Scan for the cell matching the given text and deliver its [x, y] coordinate at center. 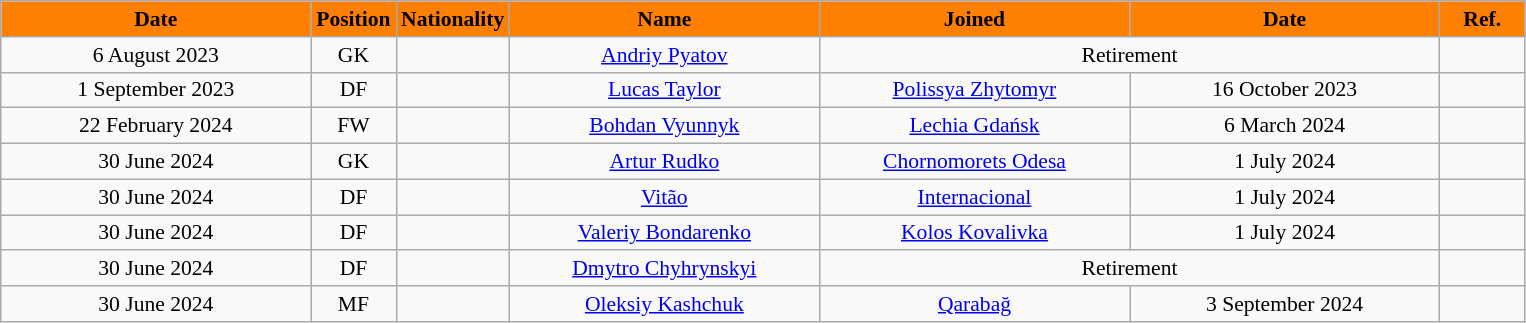
Nationality [452, 19]
Position [354, 19]
Andriy Pyatov [664, 55]
Name [664, 19]
Oleksiy Kashchuk [664, 304]
Polissya Zhytomyr [974, 90]
Artur Rudko [664, 162]
Internacional [974, 197]
MF [354, 304]
Lucas Taylor [664, 90]
Lechia Gdańsk [974, 126]
Dmytro Chyhrynskyi [664, 269]
6 August 2023 [156, 55]
6 March 2024 [1285, 126]
22 February 2024 [156, 126]
Valeriy Bondarenko [664, 233]
1 September 2023 [156, 90]
Ref. [1482, 19]
3 September 2024 [1285, 304]
Bohdan Vyunnyk [664, 126]
16 October 2023 [1285, 90]
Vitão [664, 197]
Joined [974, 19]
Kolos Kovalivka [974, 233]
FW [354, 126]
Chornomorets Odesa [974, 162]
Qarabağ [974, 304]
